Provide the [X, Y] coordinate of the cell's center where the given text is located.  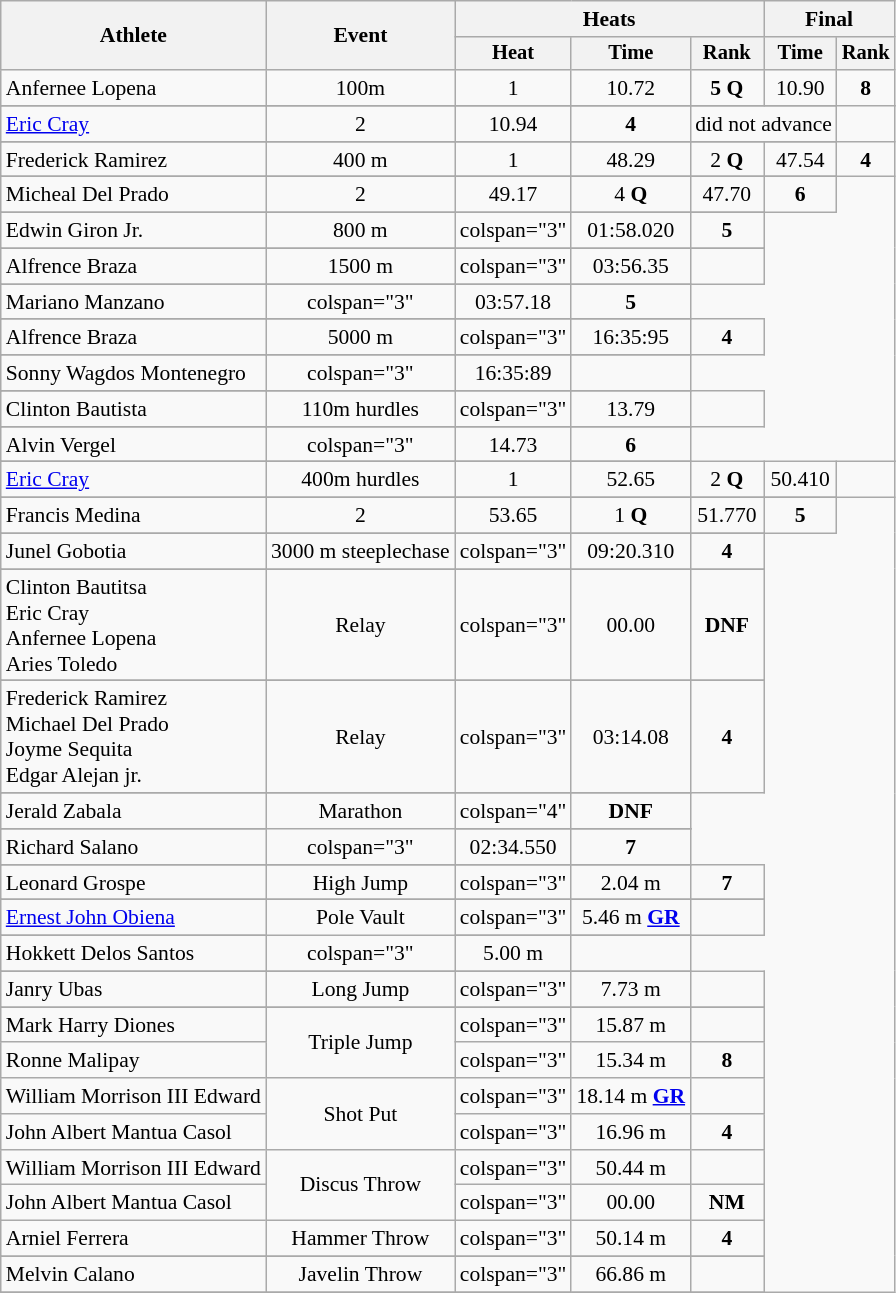
1500 m [360, 267]
NM [726, 1203]
Javelin Throw [360, 1275]
Ronne Malipay [134, 1061]
Discus Throw [360, 1186]
50.44 m [630, 1168]
Micheal Del Prado [134, 195]
Melvin Calano [134, 1275]
Sonny Wagdos Montenegro [134, 373]
Mark Harry Diones [134, 1025]
03:14.08 [630, 737]
did not advance [764, 124]
51.770 [726, 516]
Anfernee Lopena [134, 88]
Long Jump [360, 990]
16:35:89 [514, 373]
Final [830, 19]
Hammer Throw [360, 1239]
400 m [360, 160]
47.54 [800, 160]
01:58.020 [630, 231]
Ernest John Obiena [134, 918]
15.34 m [630, 1061]
Junel Gobotia [134, 552]
10.72 [630, 88]
Leonard Grospe [134, 883]
400m hurdles [360, 480]
3000 m steeplechase [360, 552]
Jerald Zabala [134, 811]
colspan="4" [514, 811]
52.65 [630, 480]
53.65 [514, 516]
Alvin Vergel [134, 445]
100m [360, 88]
49.17 [514, 195]
18.14 m GR [630, 1096]
14.73 [514, 445]
5.00 m [514, 954]
5.46 m GR [630, 918]
Clinton Bautista [134, 409]
Mariano Manzano [134, 302]
5000 m [360, 338]
13.79 [630, 409]
800 m [360, 231]
Arniel Ferrera [134, 1239]
15.87 m [630, 1025]
7.73 m [630, 990]
High Jump [360, 883]
Triple Jump [360, 1042]
48.29 [630, 160]
Frederick RamirezMichael Del PradoJoyme SequitaEdgar Alejan jr. [134, 737]
Janry Ubas [134, 990]
Heats [610, 19]
2.04 m [630, 883]
110m hurdles [360, 409]
Event [360, 36]
1 Q [630, 516]
03:57.18 [514, 302]
Hokkett Delos Santos [134, 954]
4 Q [630, 195]
50.410 [800, 480]
Edwin Giron Jr. [134, 231]
09:20.310 [630, 552]
50.14 m [630, 1239]
66.86 m [630, 1275]
Richard Salano [134, 847]
Marathon [360, 811]
47.70 [726, 195]
Pole Vault [360, 918]
10.94 [514, 124]
Frederick Ramirez [134, 160]
Clinton BautitsaEric CrayAnfernee LopenaAries Toledo [134, 625]
Athlete [134, 36]
Heat [514, 54]
Francis Medina [134, 516]
Shot Put [360, 1114]
16:35:95 [630, 338]
16.96 m [630, 1132]
5 Q [726, 88]
03:56.35 [630, 267]
10.90 [800, 88]
02:34.550 [514, 847]
